For the text-containing cell, return its midpoint in [X, Y] coordinate format. 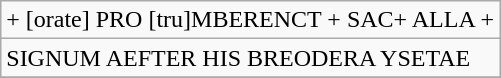
+ [orate] PRO [tru]MBERENCT + SAC+ ALLA + [250, 20]
SIGNUM AEFTER HIS BREODERA YSETAE [250, 58]
